Scan for the cell matching the given text and deliver its [X, Y] coordinate at center. 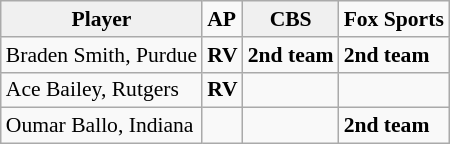
Ace Bailey, Rutgers [102, 90]
AP [222, 19]
Braden Smith, Purdue [102, 55]
CBS [291, 19]
Player [102, 19]
Fox Sports [394, 19]
Oumar Ballo, Indiana [102, 126]
